Identify which cell holds the provided text, then report its (X, Y) central coordinate. 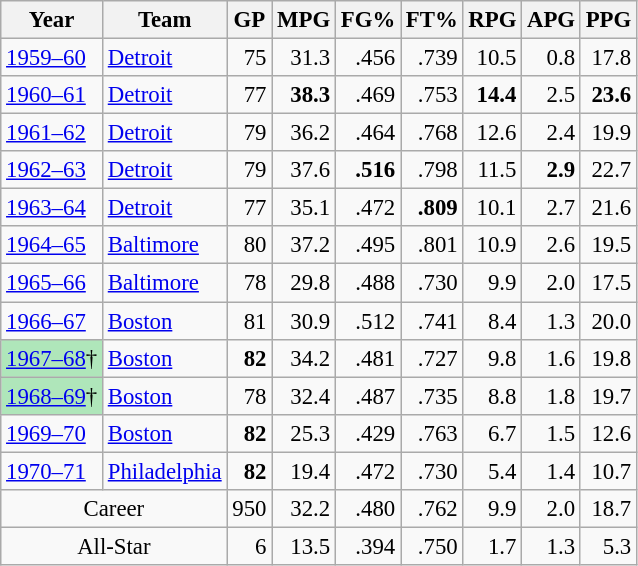
MPG (304, 20)
81 (250, 321)
1.7 (492, 546)
19.8 (608, 358)
.809 (432, 208)
6.7 (492, 433)
1961–62 (52, 133)
.464 (368, 133)
1962–63 (52, 170)
10.5 (492, 58)
1.4 (552, 471)
8.4 (492, 321)
1967–68† (52, 358)
10.7 (608, 471)
1.8 (552, 396)
.512 (368, 321)
.487 (368, 396)
25.3 (304, 433)
.739 (432, 58)
5.4 (492, 471)
.762 (432, 509)
.763 (432, 433)
19.4 (304, 471)
.753 (432, 95)
17.8 (608, 58)
.516 (368, 170)
1963–64 (52, 208)
1968–69† (52, 396)
9.8 (492, 358)
All-Star (114, 546)
Team (164, 20)
10.9 (492, 245)
18.7 (608, 509)
32.4 (304, 396)
14.4 (492, 95)
2.9 (552, 170)
PPG (608, 20)
21.6 (608, 208)
35.1 (304, 208)
30.9 (304, 321)
13.5 (304, 546)
2.5 (552, 95)
37.2 (304, 245)
.456 (368, 58)
FG% (368, 20)
.741 (432, 321)
.481 (368, 358)
.735 (432, 396)
29.8 (304, 283)
36.2 (304, 133)
.798 (432, 170)
1964–65 (52, 245)
1965–66 (52, 283)
17.5 (608, 283)
1969–70 (52, 433)
2.4 (552, 133)
6 (250, 546)
.394 (368, 546)
1959–60 (52, 58)
19.9 (608, 133)
2.6 (552, 245)
34.2 (304, 358)
.727 (432, 358)
.488 (368, 283)
APG (552, 20)
8.8 (492, 396)
19.5 (608, 245)
31.3 (304, 58)
1970–71 (52, 471)
.750 (432, 546)
5.3 (608, 546)
80 (250, 245)
22.7 (608, 170)
950 (250, 509)
10.1 (492, 208)
1960–61 (52, 95)
0.8 (552, 58)
GP (250, 20)
32.2 (304, 509)
11.5 (492, 170)
.768 (432, 133)
38.3 (304, 95)
.495 (368, 245)
FT% (432, 20)
2.7 (552, 208)
37.6 (304, 170)
Career (114, 509)
RPG (492, 20)
Year (52, 20)
.480 (368, 509)
1.6 (552, 358)
.801 (432, 245)
1966–67 (52, 321)
Philadelphia (164, 471)
.429 (368, 433)
1.5 (552, 433)
23.6 (608, 95)
.469 (368, 95)
19.7 (608, 396)
20.0 (608, 321)
75 (250, 58)
